Output the [x, y] coordinate of the center of the cell containing the given text.  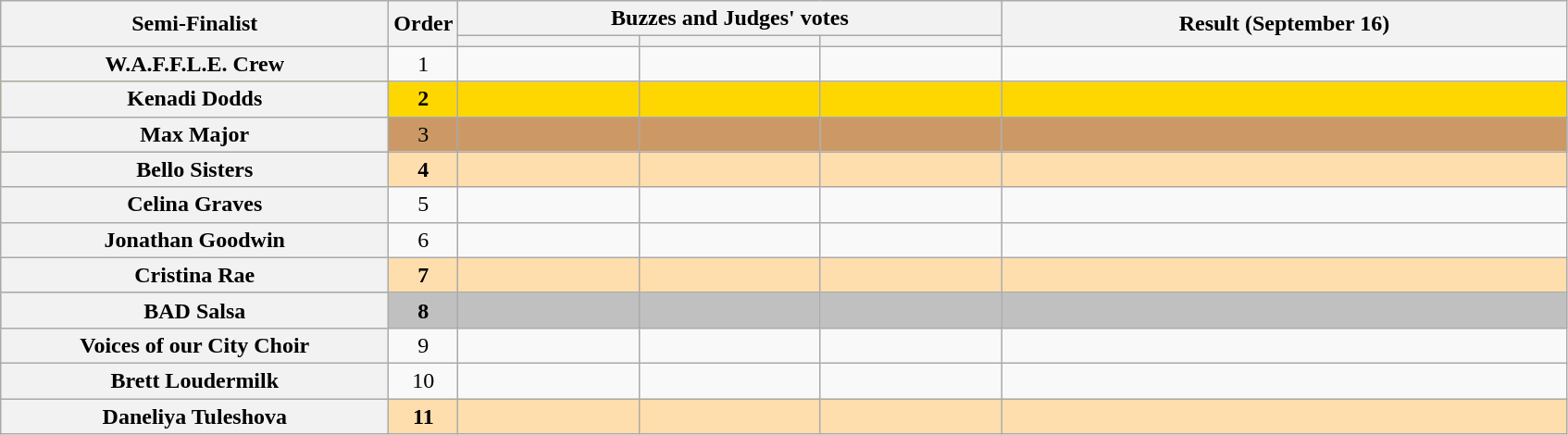
BAD Salsa [194, 310]
3 [424, 134]
8 [424, 310]
11 [424, 416]
Result (September 16) [1285, 24]
2 [424, 99]
4 [424, 169]
Voices of our City Choir [194, 345]
Semi-Finalist [194, 24]
Celina Graves [194, 205]
Jonathan Goodwin [194, 240]
Daneliya Tuleshova [194, 416]
Max Major [194, 134]
Order [424, 24]
5 [424, 205]
9 [424, 345]
Bello Sisters [194, 169]
7 [424, 275]
W.A.F.F.L.E. Crew [194, 64]
Kenadi Dodds [194, 99]
6 [424, 240]
Buzzes and Judges' votes [729, 19]
Cristina Rae [194, 275]
Brett Loudermilk [194, 380]
10 [424, 380]
1 [424, 64]
